Pinpoint the cell where the given text exists, returning its (X, Y) midpoint coordinate. 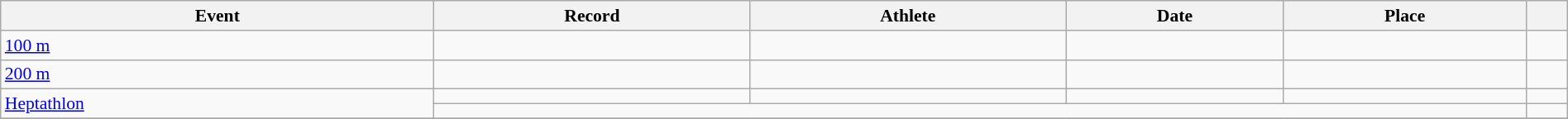
Athlete (908, 16)
Place (1404, 16)
100 m (218, 45)
Record (592, 16)
Date (1174, 16)
200 m (218, 74)
Event (218, 16)
Heptathlon (218, 104)
